Locate the cell with the specified text and output its (x, y) center coordinate. 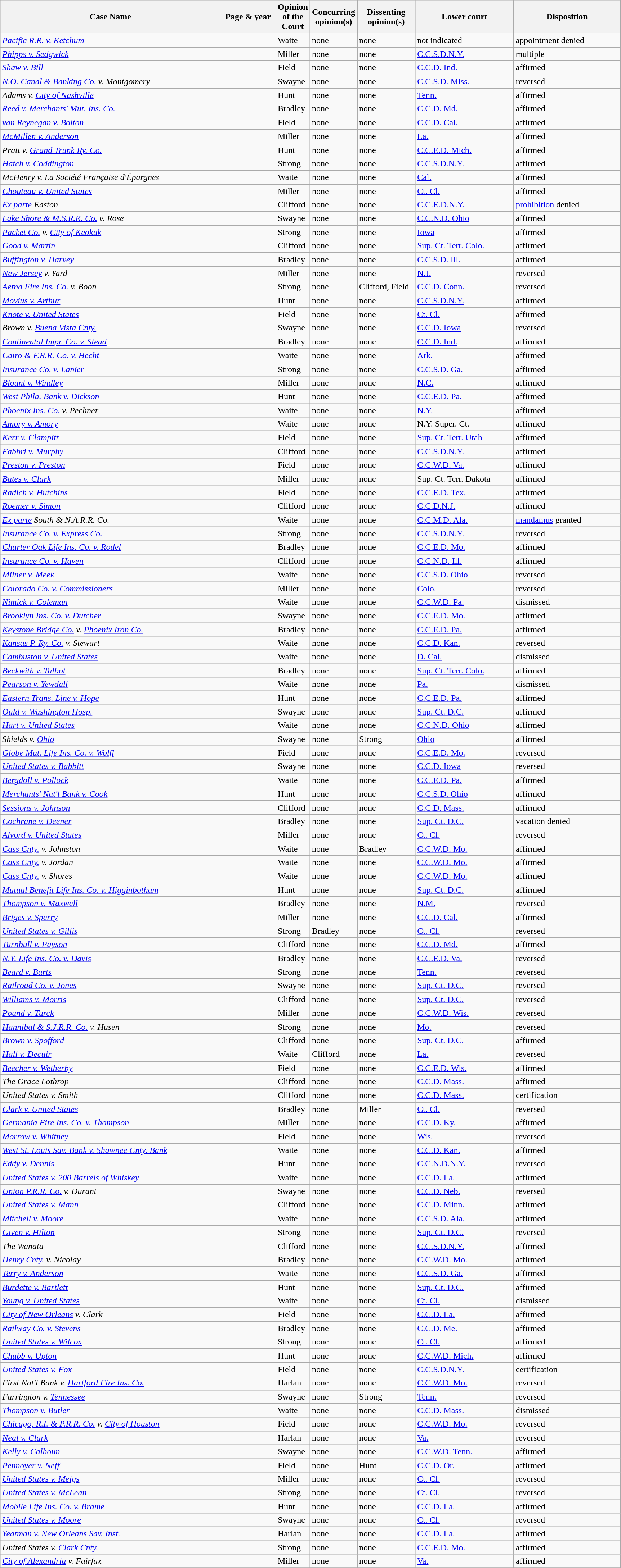
The Wanata (110, 1246)
United States v. 200 Barrels of Whiskey (110, 1177)
Bergdoll v. Pollock (110, 780)
New Jersey v. Yard (110, 273)
Pound v. Turck (110, 1013)
D. Cal. (465, 657)
Thompson v. Maxwell (110, 904)
Mitchell v. Moore (110, 1218)
United States v. Clark Cnty. (110, 1547)
C.C.S.D. Ala. (465, 1218)
Merchants' Nat'l Bank v. Cook (110, 794)
Insurance Co. v. Express Co. (110, 533)
C.C.N.D.N.Y. (465, 1164)
Buffington v. Harvey (110, 260)
Cairo & F.R.R. Co. v. Hecht (110, 355)
Globe Mut. Life Ins. Co. v. Wolff (110, 753)
Shields v. Ohio (110, 739)
Chubb v. Upton (110, 1356)
Pratt v. Grand Trunk Ry. Co. (110, 150)
Ex parte Easton (110, 205)
Adams v. City of Nashville (110, 95)
Eddy v. Dennis (110, 1164)
Knote v. United States (110, 314)
not indicated (465, 40)
N.M. (465, 904)
C.C.D. Conn. (465, 287)
United States v. Mann (110, 1205)
Henry Cnty. v. Nicolay (110, 1260)
Cass Cnty. v. Johnston (110, 848)
C.C.M.D. Ala. (465, 520)
West St. Louis Sav. Bank v. Shawnee Cnty. Bank (110, 1150)
Hall v. Decuir (110, 1054)
C.C.E.D.N.Y. (465, 205)
Fabbri v. Murphy (110, 451)
Milner v. Meek (110, 575)
C.C.W.D. Va. (465, 465)
Case Name (110, 17)
Lower court (465, 17)
C.C.W.D. Wis. (465, 1013)
Mobile Life Ins. Co. v. Brame (110, 1506)
Sup. Ct. Terr. Dakota (465, 479)
Bates v. Clark (110, 479)
Keystone Bridge Co. v. Phoenix Iron Co. (110, 630)
Alvord v. United States (110, 835)
Radich v. Hutchins (110, 492)
Brown v. Buena Vista Cnty. (110, 328)
Sessions v. Johnson (110, 807)
N.O. Canal & Banking Co. v. Montgomery (110, 81)
Pacific R.R. v. Ketchum (110, 40)
Kerr v. Clampitt (110, 438)
City of New Orleans v. Clark (110, 1315)
Mutual Benefit Life Ins. Co. v. Higginbotham (110, 890)
Cass Cnty. v. Jordan (110, 862)
United States v. Wilcox (110, 1342)
Blount v. Windley (110, 383)
Charter Oak Life Ins. Co. v. Rodel (110, 547)
Amory v. Amory (110, 424)
Disposition (567, 17)
Movius v. Arthur (110, 301)
Brown v. Spofford (110, 1040)
Union P.R.R. Co. v. Durant (110, 1191)
mandamus granted (567, 520)
United States v. Babbitt (110, 766)
Eastern Trans. Line v. Hope (110, 698)
First Nat'l Bank v. Hartford Fire Ins. Co. (110, 1383)
Kansas P. Ry. Co. v. Stewart (110, 643)
Young v. United States (110, 1301)
Iowa (465, 232)
Yeatman v. New Orleans Sav. Inst. (110, 1534)
Ohio (465, 739)
Continental Impr. Co. v. Stead (110, 342)
C.C.W.D. Tenn. (465, 1451)
Briges v. Sperry (110, 917)
Aetna Fire Ins. Co. v. Boon (110, 287)
C.C.N.D. Ill. (465, 561)
Germania Fire Ins. Co. v. Thompson (110, 1123)
Cochrane v. Deener (110, 821)
United States v. Moore (110, 1520)
Colorado Co. v. Commissioners (110, 588)
Insurance Co. v. Lanier (110, 369)
Hatch v. Coddington (110, 163)
Pa. (465, 684)
Roemer v. Simon (110, 506)
Pearson v. Yewdall (110, 684)
Ould v. Washington Hosp. (110, 712)
Turnbull v. Payson (110, 945)
United States v. Gillis (110, 931)
vacation denied (567, 821)
Chicago, R.I. & P.R.R. Co. v. City of Houston (110, 1424)
C.C.S.D. Ill. (465, 260)
United States v. Meigs (110, 1479)
C.C.E.D. Va. (465, 958)
Colo. (465, 588)
Morrow v. Whitney (110, 1136)
Hart v. United States (110, 725)
Page & year (248, 17)
C.C.E.D. Mich. (465, 150)
Dissenting opinion(s) (386, 17)
Terry v. Anderson (110, 1273)
multiple (567, 54)
Wis. (465, 1136)
C.C.E.D. Tex. (465, 492)
Sup. Ct. Terr. Utah (465, 438)
Good v. Martin (110, 246)
Preston v. Preston (110, 465)
City of Alexandria v. Fairfax (110, 1561)
N.Y. Super. Ct. (465, 424)
C.C.W.D. Mich. (465, 1356)
Beard v. Burts (110, 972)
van Reynegan v. Bolton (110, 122)
McMillen v. Anderson (110, 136)
C.C.D. Or. (465, 1465)
Phoenix Ins. Co. v. Pechner (110, 410)
Reed v. Merchants' Mut. Ins. Co. (110, 109)
Brooklyn Ins. Co. v. Dutcher (110, 616)
Kelly v. Calhoun (110, 1451)
Nimick v. Coleman (110, 602)
Burdette v. Bartlett (110, 1287)
Ark. (465, 355)
West Phila. Bank v. Dickson (110, 396)
prohibition denied (567, 205)
Cass Cnty. v. Shores (110, 876)
Chouteau v. United States (110, 191)
Cambuston v. United States (110, 657)
Railway Co. v. Stevens (110, 1328)
Lake Shore & M.S.R.R. Co. v. Rose (110, 218)
Ex parte South & N.A.R.R. Co. (110, 520)
Clark v. United States (110, 1109)
N.C. (465, 383)
Cal. (465, 177)
Hannibal & S.J.R.R. Co. v. Husen (110, 1027)
Concurring opinion(s) (334, 17)
Thompson v. Butler (110, 1410)
Packet Co. v. City of Keokuk (110, 232)
Given v. Hilton (110, 1232)
McHenry v. La Société Française d'Épargnes (110, 177)
C.C.D. Minn. (465, 1205)
C.C.S.D. Miss. (465, 81)
United States v. Smith (110, 1095)
C.C.D. Neb. (465, 1191)
Pennoyer v. Neff (110, 1465)
appointment denied (567, 40)
The Grace Lothrop (110, 1082)
Mo. (465, 1027)
C.C.D. Me. (465, 1328)
N.J. (465, 273)
C.C.D. Ky. (465, 1123)
C.C.W.D. Pa. (465, 602)
N.Y. Life Ins. Co. v. Davis (110, 958)
C.C.E.D. Wis. (465, 1068)
Williams v. Morris (110, 999)
C.C.D.N.J. (465, 506)
Phipps v. Sedgwick (110, 54)
N.Y. (465, 410)
Farrington v. Tennessee (110, 1397)
Insurance Co. v. Haven (110, 561)
United States v. Fox (110, 1369)
Clifford, Field (386, 287)
Neal v. Clark (110, 1438)
Railroad Co. v. Jones (110, 986)
Beecher v. Wetherby (110, 1068)
Opinion of the Court (292, 17)
Shaw v. Bill (110, 68)
Beckwith v. Talbot (110, 671)
United States v. McLean (110, 1492)
